For the text-containing cell, return its midpoint in (x, y) coordinate format. 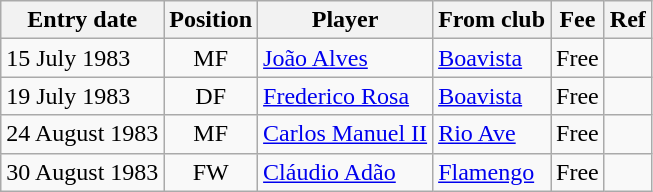
24 August 1983 (82, 134)
Entry date (82, 20)
30 August 1983 (82, 172)
Rio Ave (492, 134)
Fee (578, 20)
Ref (628, 20)
Flamengo (492, 172)
Cláudio Adão (346, 172)
15 July 1983 (82, 58)
From club (492, 20)
Frederico Rosa (346, 96)
FW (211, 172)
Carlos Manuel II (346, 134)
Player (346, 20)
João Alves (346, 58)
DF (211, 96)
Position (211, 20)
19 July 1983 (82, 96)
